Return [x, y] of the center of cell containing provided text 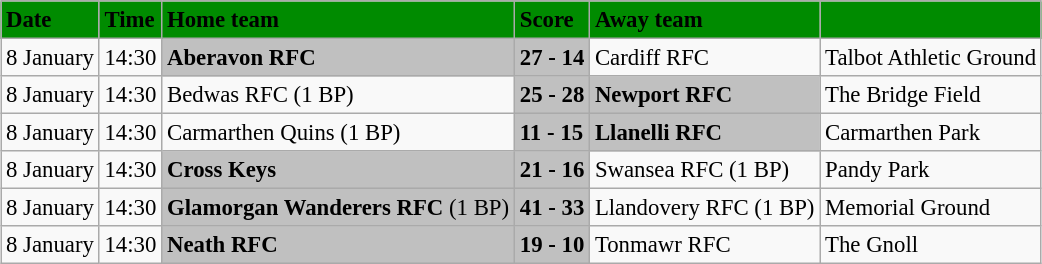
Memorial Ground [931, 208]
Time [130, 20]
Bedwas RFC (1 BP) [338, 95]
Cross Keys [338, 170]
Llanelli RFC [705, 133]
Glamorgan Wanderers RFC (1 BP) [338, 208]
Tonmawr RFC [705, 245]
Llandovery RFC (1 BP) [705, 208]
Neath RFC [338, 245]
Pandy Park [931, 170]
Carmarthen Park [931, 133]
Cardiff RFC [705, 57]
21 - 16 [552, 170]
41 - 33 [552, 208]
Talbot Athletic Ground [931, 57]
11 - 15 [552, 133]
Date [50, 20]
Aberavon RFC [338, 57]
Swansea RFC (1 BP) [705, 170]
Away team [705, 20]
Newport RFC [705, 95]
25 - 28 [552, 95]
Carmarthen Quins (1 BP) [338, 133]
Home team [338, 20]
The Bridge Field [931, 95]
19 - 10 [552, 245]
The Gnoll [931, 245]
Score [552, 20]
27 - 14 [552, 57]
